For the text-containing cell, return its midpoint in [X, Y] coordinate format. 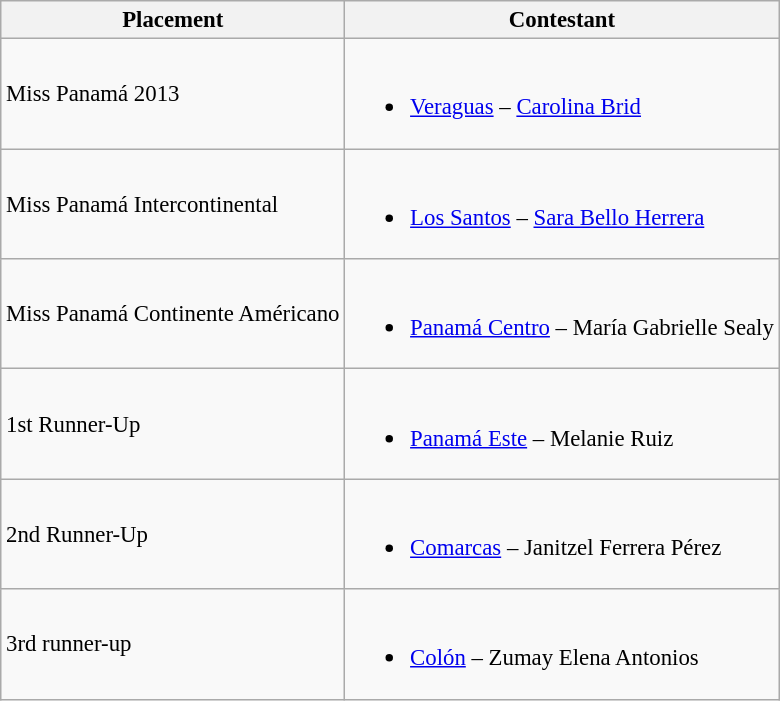
1st Runner-Up [173, 424]
Veraguas – Carolina Brid [562, 94]
Panamá Este – Melanie Ruiz [562, 424]
Miss Panamá 2013 [173, 94]
Colón – Zumay Elena Antonios [562, 644]
Panamá Centro – María Gabrielle Sealy [562, 314]
Miss Panamá Continente Américano [173, 314]
2nd Runner-Up [173, 534]
Los Santos – Sara Bello Herrera [562, 204]
3rd runner-up [173, 644]
Comarcas – Janitzel Ferrera Pérez [562, 534]
Contestant [562, 20]
Placement [173, 20]
Miss Panamá Intercontinental [173, 204]
